Capture the cell that displays the provided text and extract its (x, y) central coordinate. 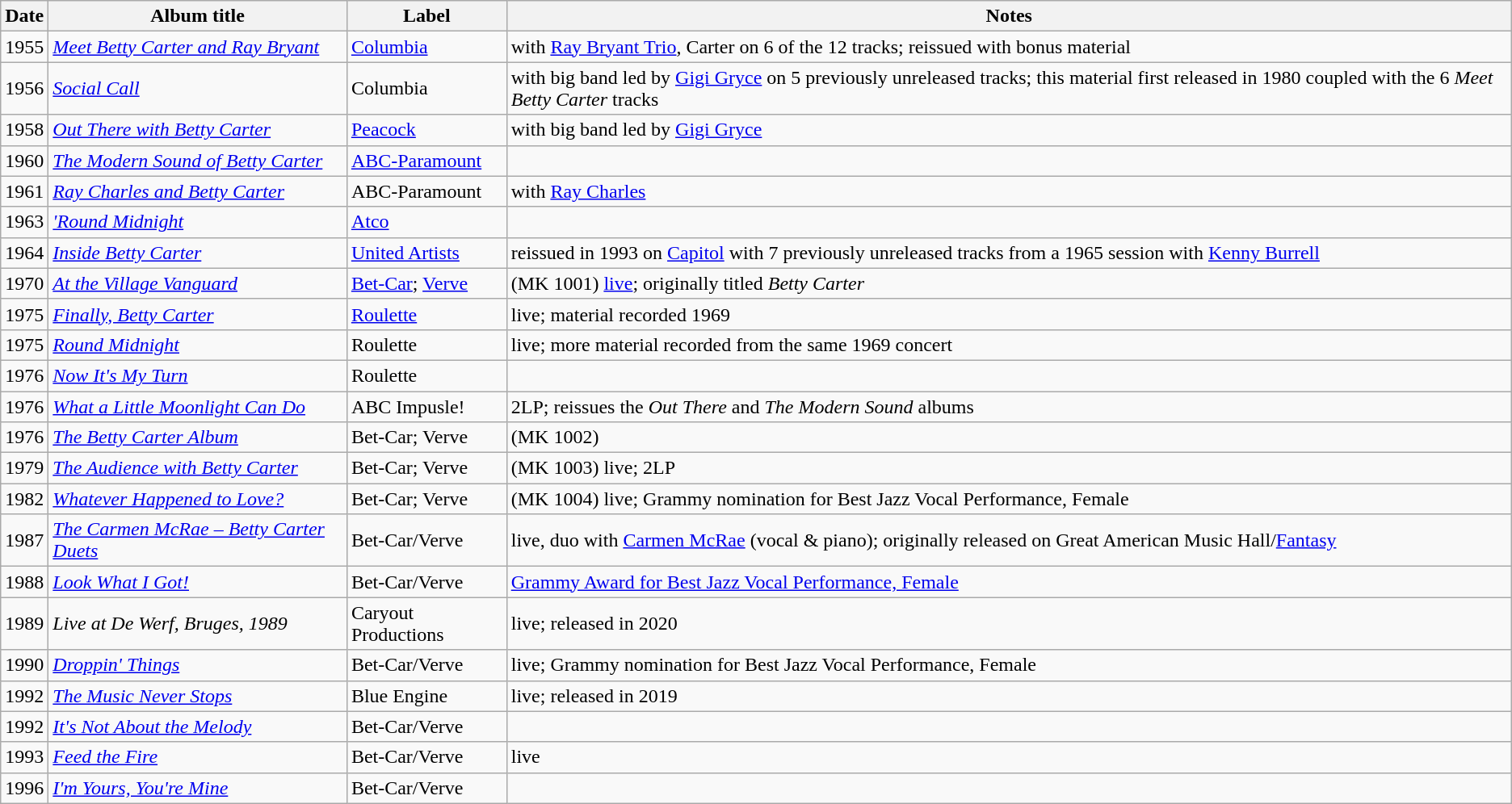
Inside Betty Carter (198, 253)
Feed the Fire (198, 757)
Live at De Werf, Bruges, 1989 (198, 623)
Label (426, 16)
live; material recorded 1969 (1009, 314)
I'm Yours, You're Mine (198, 788)
The Betty Carter Album (198, 438)
(MK 1003) live; 2LP (1009, 468)
(MK 1004) live; Grammy nomination for Best Jazz Vocal Performance, Female (1009, 499)
Ray Charles and Betty Carter (198, 191)
Whatever Happened to Love? (198, 499)
Finally, Betty Carter (198, 314)
reissued in 1993 on Capitol with 7 previously unreleased tracks from a 1965 session with Kenny Burrell (1009, 253)
live; released in 2019 (1009, 696)
1990 (24, 665)
Blue Engine (426, 696)
1987 (24, 541)
(MK 1001) live; originally titled Betty Carter (1009, 283)
1964 (24, 253)
with big band led by Gigi Gryce on 5 previously unreleased tracks; this material first released in 1980 coupled with the 6 Meet Betty Carter tracks (1009, 89)
'Round Midnight (198, 222)
Droppin' Things (198, 665)
1958 (24, 130)
Album title (198, 16)
1960 (24, 161)
2LP; reissues the Out There and The Modern Sound albums (1009, 406)
Social Call (198, 89)
live; Grammy nomination for Best Jazz Vocal Performance, Female (1009, 665)
It's Not About the Melody (198, 727)
1970 (24, 283)
The Audience with Betty Carter (198, 468)
The Modern Sound of Betty Carter (198, 161)
live (1009, 757)
live, duo with Carmen McRae (vocal & piano); originally released on Great American Music Hall/Fantasy (1009, 541)
1993 (24, 757)
The Carmen McRae – Betty Carter Duets (198, 541)
Atco (426, 222)
Peacock (426, 130)
Date (24, 16)
Look What I Got! (198, 582)
ABC Impusle! (426, 406)
1979 (24, 468)
Round Midnight (198, 345)
Meet Betty Carter and Ray Bryant (198, 47)
The Music Never Stops (198, 696)
Out There with Betty Carter (198, 130)
with Ray Charles (1009, 191)
1956 (24, 89)
Now It's My Turn (198, 375)
Grammy Award for Best Jazz Vocal Performance, Female (1009, 582)
with big band led by Gigi Gryce (1009, 130)
Notes (1009, 16)
United Artists (426, 253)
1961 (24, 191)
live; more material recorded from the same 1969 concert (1009, 345)
1996 (24, 788)
1963 (24, 222)
with Ray Bryant Trio, Carter on 6 of the 12 tracks; reissued with bonus material (1009, 47)
1988 (24, 582)
(MK 1002) (1009, 438)
live; released in 2020 (1009, 623)
At the Village Vanguard (198, 283)
1989 (24, 623)
1982 (24, 499)
1955 (24, 47)
What a Little Moonlight Can Do (198, 406)
Caryout Productions (426, 623)
